Search for the cell housing the specified text and yield its (X, Y) center coordinate. 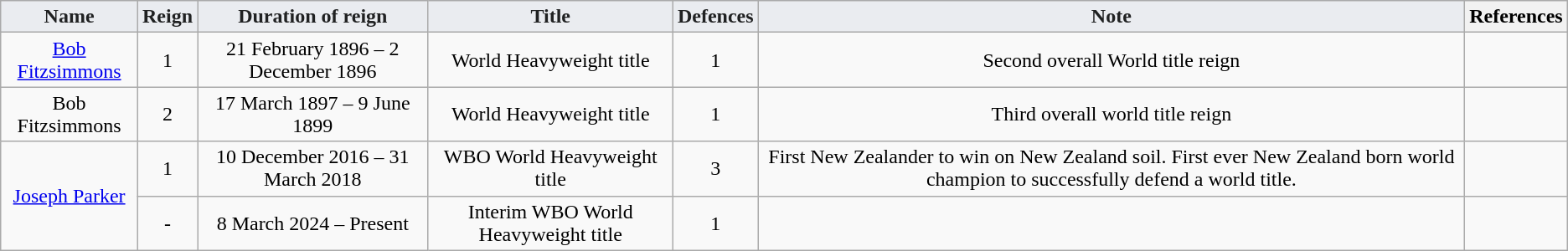
WBO World Heavyweight title (550, 169)
Third overall world title reign (1112, 114)
21 February 1896 – 2 December 1896 (313, 60)
References (1516, 17)
Name (70, 17)
17 March 1897 – 9 June 1899 (313, 114)
10 December 2016 – 31 March 2018 (313, 169)
3 (715, 169)
Duration of reign (313, 17)
Defences (715, 17)
Title (550, 17)
Second overall World title reign (1112, 60)
- (168, 223)
Interim WBO World Heavyweight title (550, 223)
First New Zealander to win on New Zealand soil. First ever New Zealand born world champion to successfully defend a world title. (1112, 169)
2 (168, 114)
Reign (168, 17)
Joseph Parker (70, 196)
8 March 2024 – Present (313, 223)
Note (1112, 17)
